Detect which cell encompasses the target text, then output its (x, y) center coordinate. 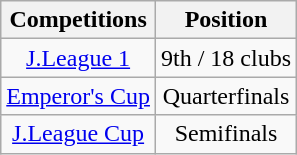
J.League Cup (78, 134)
Semifinals (226, 134)
Emperor's Cup (78, 96)
Competitions (78, 20)
Quarterfinals (226, 96)
J.League 1 (78, 58)
9th / 18 clubs (226, 58)
Position (226, 20)
